Capture the cell that displays the provided text and extract its [x, y] central coordinate. 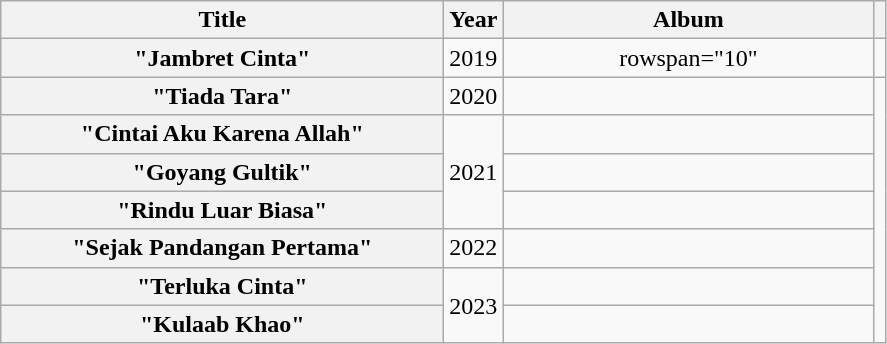
rowspan="10" [688, 58]
"Sejak Pandangan Pertama" [222, 248]
"Terluka Cinta" [222, 286]
Album [688, 20]
"Kulaab Khao" [222, 324]
2023 [474, 305]
Title [222, 20]
2020 [474, 96]
"Goyang Gultik" [222, 172]
2019 [474, 58]
"Jambret Cinta" [222, 58]
"Cintai Aku Karena Allah" [222, 134]
"Rindu Luar Biasa" [222, 210]
2021 [474, 172]
"Tiada Tara" [222, 96]
Year [474, 20]
2022 [474, 248]
